Scan for the cell matching the given text and deliver its [x, y] coordinate at center. 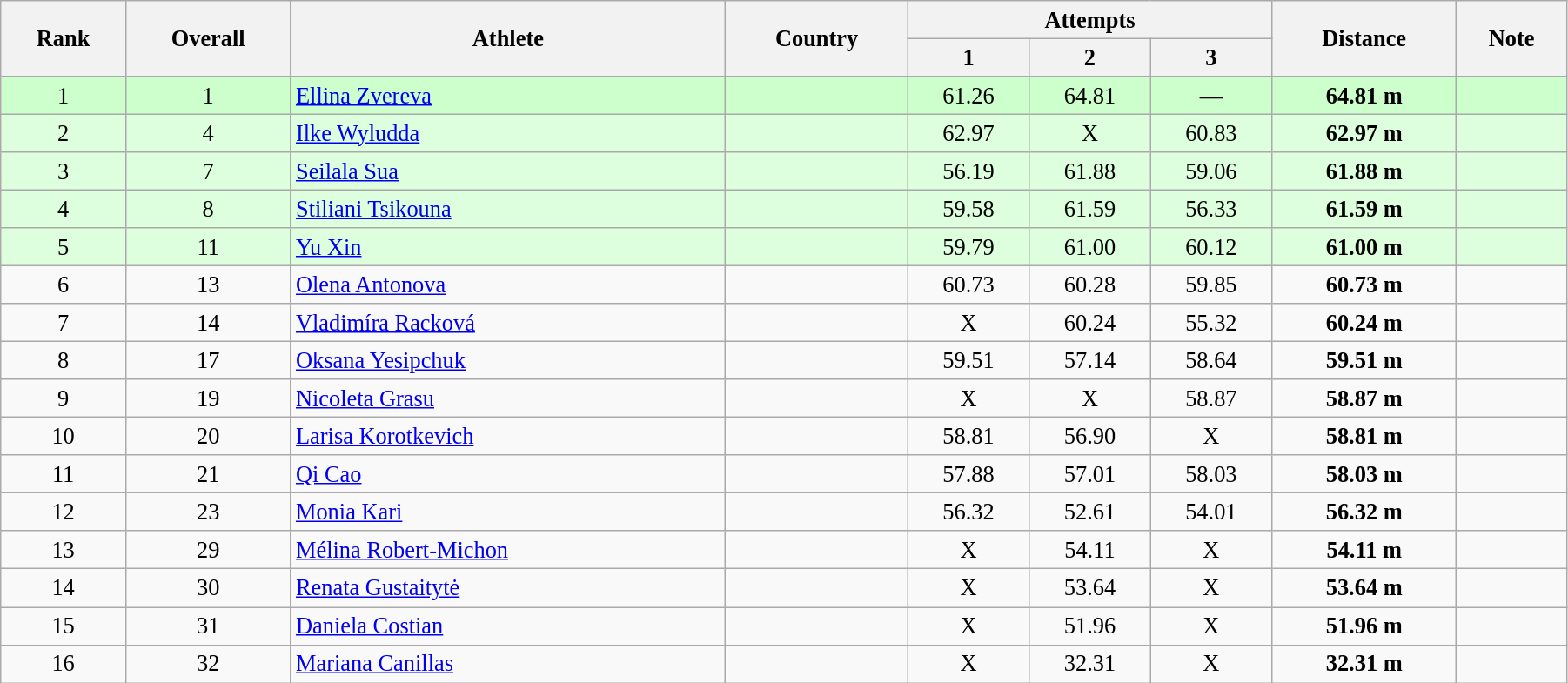
20 [207, 436]
19 [207, 398]
32 [207, 664]
58.87 m [1364, 398]
61.59 [1089, 209]
59.06 [1211, 171]
Yu Xin [508, 247]
Rank [64, 38]
23 [207, 512]
56.90 [1089, 436]
54.01 [1211, 512]
17 [207, 360]
12 [64, 512]
58.81 m [1364, 436]
30 [207, 588]
32.31 [1089, 664]
21 [207, 474]
5 [64, 247]
60.12 [1211, 247]
Nicoleta Grasu [508, 398]
60.24 m [1364, 323]
51.96 m [1364, 626]
52.61 [1089, 512]
Renata Gustaitytė [508, 588]
Ellina Zvereva [508, 95]
59.51 m [1364, 360]
54.11 [1089, 550]
61.00 m [1364, 247]
58.87 [1211, 398]
Qi Cao [508, 474]
64.81 m [1364, 95]
Distance [1364, 38]
59.85 [1211, 285]
64.81 [1089, 95]
60.24 [1089, 323]
Country [817, 38]
Oksana Yesipchuk [508, 360]
61.88 [1089, 171]
60.73 m [1364, 285]
61.26 [968, 95]
56.32 m [1364, 512]
Seilala Sua [508, 171]
31 [207, 626]
29 [207, 550]
57.01 [1089, 474]
Mélina Robert-Michon [508, 550]
58.03 m [1364, 474]
59.51 [968, 360]
16 [64, 664]
60.73 [968, 285]
Note [1512, 38]
— [1211, 95]
Overall [207, 38]
Attempts [1089, 19]
62.97 m [1364, 133]
60.28 [1089, 285]
51.96 [1089, 626]
61.00 [1089, 247]
Stiliani Tsikouna [508, 209]
Monia Kari [508, 512]
Olena Antonova [508, 285]
60.83 [1211, 133]
58.81 [968, 436]
58.64 [1211, 360]
56.33 [1211, 209]
Mariana Canillas [508, 664]
56.19 [968, 171]
61.88 m [1364, 171]
9 [64, 398]
59.58 [968, 209]
53.64 [1089, 588]
59.79 [968, 247]
61.59 m [1364, 209]
6 [64, 285]
57.88 [968, 474]
56.32 [968, 512]
54.11 m [1364, 550]
53.64 m [1364, 588]
32.31 m [1364, 664]
15 [64, 626]
62.97 [968, 133]
Larisa Korotkevich [508, 436]
55.32 [1211, 323]
Daniela Costian [508, 626]
Athlete [508, 38]
10 [64, 436]
Ilke Wyludda [508, 133]
Vladimíra Racková [508, 323]
58.03 [1211, 474]
57.14 [1089, 360]
